Pinpoint the cell where the given text exists, returning its [X, Y] midpoint coordinate. 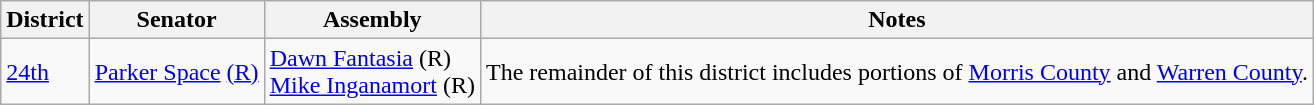
Assembly [372, 20]
The remainder of this district includes portions of Morris County and Warren County. [896, 72]
Notes [896, 20]
Dawn Fantasia (R)Mike Inganamort (R) [372, 72]
Senator [176, 20]
Parker Space (R) [176, 72]
24th [45, 72]
District [45, 20]
